Scan for the cell matching the given text and deliver its (X, Y) coordinate at center. 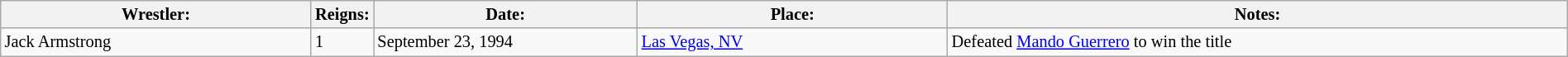
1 (342, 42)
Place: (792, 14)
September 23, 1994 (506, 42)
Notes: (1257, 14)
Wrestler: (155, 14)
Defeated Mando Guerrero to win the title (1257, 42)
Jack Armstrong (155, 42)
Date: (506, 14)
Las Vegas, NV (792, 42)
Reigns: (342, 14)
